From the cell containing the given text, extract its center point as [x, y] coordinate. 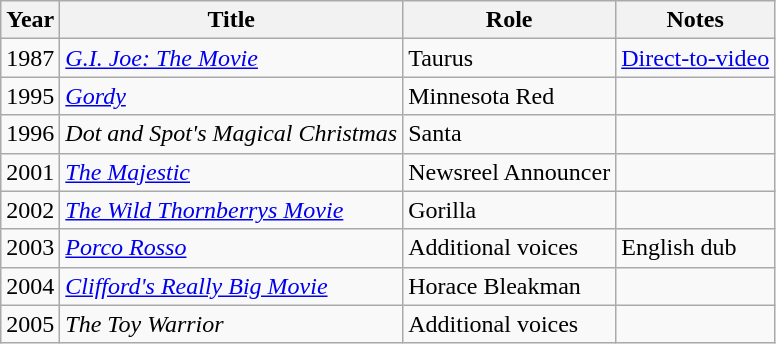
Role [510, 20]
2001 [30, 172]
Direct-to-video [696, 58]
G.I. Joe: The Movie [232, 58]
1995 [30, 96]
Santa [510, 134]
Horace Bleakman [510, 286]
Dot and Spot's Magical Christmas [232, 134]
Notes [696, 20]
English dub [696, 248]
The Toy Warrior [232, 324]
Gordy [232, 96]
2005 [30, 324]
Minnesota Red [510, 96]
1996 [30, 134]
1987 [30, 58]
The Majestic [232, 172]
Clifford's Really Big Movie [232, 286]
The Wild Thornberrys Movie [232, 210]
2002 [30, 210]
2003 [30, 248]
Title [232, 20]
Porco Rosso [232, 248]
Year [30, 20]
2004 [30, 286]
Gorilla [510, 210]
Newsreel Announcer [510, 172]
Taurus [510, 58]
